From the cell containing the given text, extract its center point as (X, Y) coordinate. 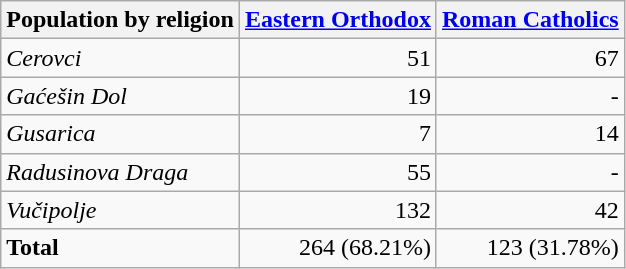
67 (530, 58)
132 (338, 210)
123 (31.78%) (530, 248)
Total (120, 248)
14 (530, 134)
Eastern Orthodox (338, 20)
Cerovci (120, 58)
Radusinova Draga (120, 172)
Gusarica (120, 134)
Roman Catholics (530, 20)
Gaćešin Dol (120, 96)
51 (338, 58)
42 (530, 210)
264 (68.21%) (338, 248)
Population by religion (120, 20)
Vučipolje (120, 210)
7 (338, 134)
55 (338, 172)
19 (338, 96)
